Return [X, Y] of the center of cell containing provided text 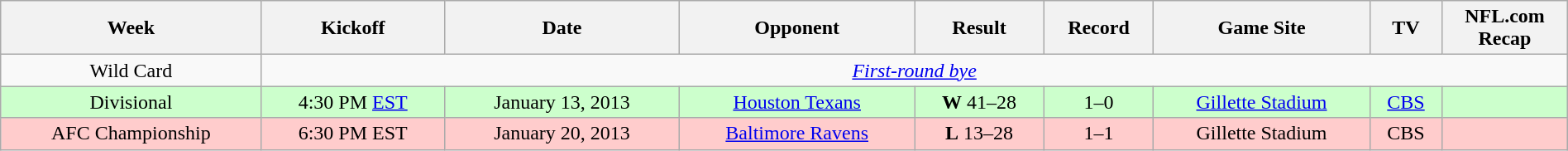
L 13–28 [979, 134]
Result [979, 28]
1–0 [1098, 102]
TV [1406, 28]
Baltimore Ravens [797, 134]
W 41–28 [979, 102]
First-round bye [915, 71]
Divisional [131, 102]
1–1 [1098, 134]
Opponent [797, 28]
6:30 PM EST [352, 134]
Houston Texans [797, 102]
Week [131, 28]
Kickoff [352, 28]
Wild Card [131, 71]
Record [1098, 28]
January 13, 2013 [562, 102]
NFL.com Recap [1505, 28]
January 20, 2013 [562, 134]
Date [562, 28]
4:30 PM EST [352, 102]
AFC Championship [131, 134]
Game Site [1262, 28]
